Identify which cell holds the provided text, then report its (x, y) central coordinate. 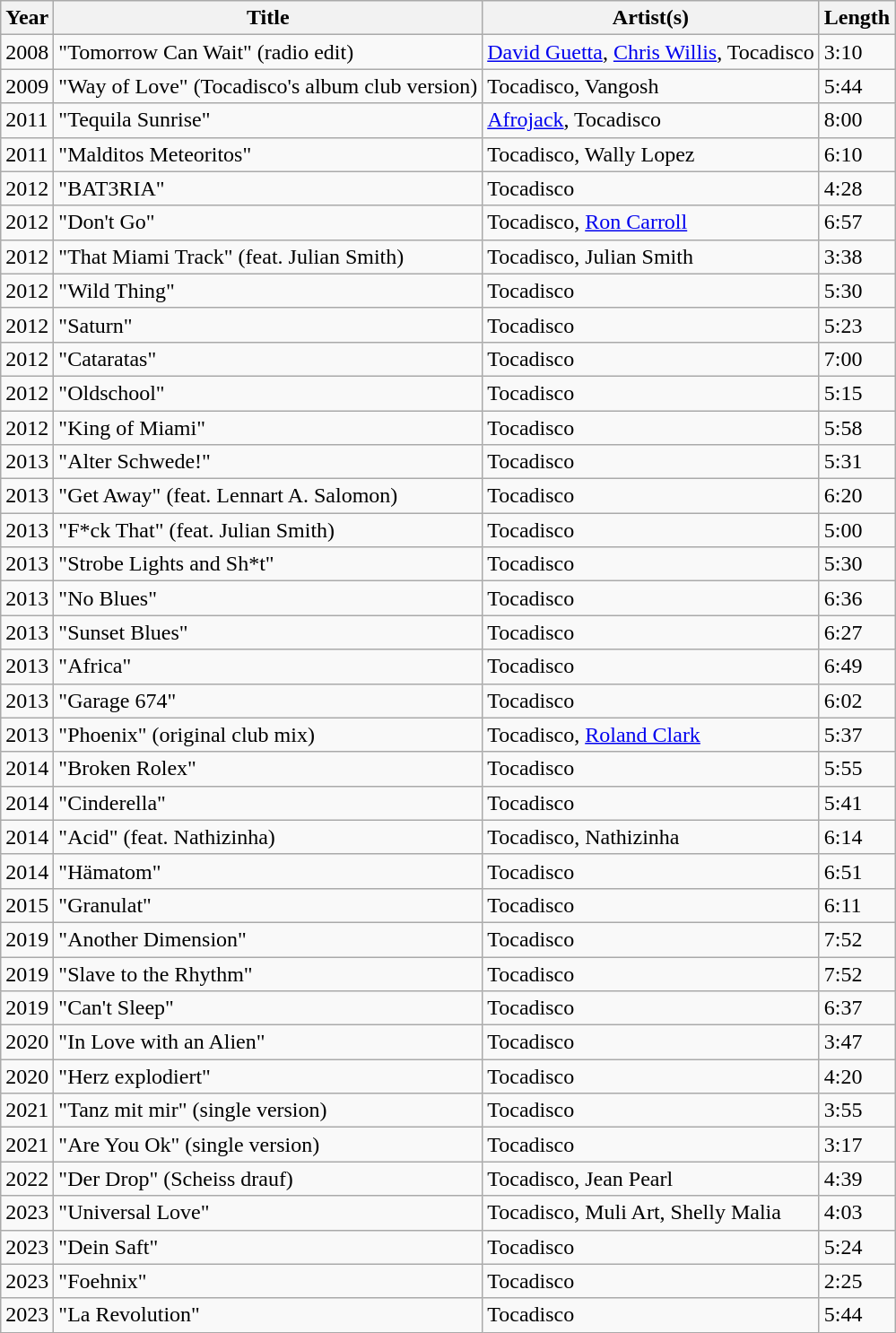
6:51 (857, 871)
"Hämatom" (268, 871)
6:10 (857, 154)
3:10 (857, 52)
"Tanz mit mir" (single version) (268, 1111)
Year (27, 18)
7:00 (857, 359)
"Africa" (268, 666)
6:14 (857, 837)
"BAT3RIA" (268, 188)
2015 (27, 905)
"Way of Love" (Tocadisco's album club version) (268, 86)
2022 (27, 1179)
"Der Drop" (Scheiss drauf) (268, 1179)
4:39 (857, 1179)
Title (268, 18)
5:00 (857, 530)
2:25 (857, 1281)
Afrojack, Tocadisco (651, 120)
5:41 (857, 803)
"Are You Ok" (single version) (268, 1145)
5:37 (857, 735)
"Wild Thing" (268, 291)
"Another Dimension" (268, 939)
4:28 (857, 188)
"Slave to the Rhythm" (268, 973)
6:36 (857, 598)
Tocadisco, Julian Smith (651, 257)
"Saturn" (268, 325)
"La Revolution" (268, 1315)
5:31 (857, 462)
2009 (27, 86)
3:55 (857, 1111)
"Acid" (feat. Nathizinha) (268, 837)
5:23 (857, 325)
Tocadisco, Roland Clark (651, 735)
"Foehnix" (268, 1281)
3:17 (857, 1145)
3:38 (857, 257)
6:49 (857, 666)
"Granulat" (268, 905)
"Dein Saft" (268, 1247)
David Guetta, Chris Willis, Tocadisco (651, 52)
Tocadisco, Muli Art, Shelly Malia (651, 1213)
"Malditos Meteoritos" (268, 154)
5:58 (857, 428)
"That Miami Track" (feat. Julian Smith) (268, 257)
Artist(s) (651, 18)
Tocadisco, Ron Carroll (651, 222)
"Tequila Sunrise" (268, 120)
6:20 (857, 496)
"In Love with an Alien" (268, 1042)
6:11 (857, 905)
5:55 (857, 769)
5:24 (857, 1247)
6:27 (857, 632)
"Get Away" (feat. Lennart A. Salomon) (268, 496)
"Phoenix" (original club mix) (268, 735)
"Alter Schwede!" (268, 462)
"Can't Sleep" (268, 1008)
4:20 (857, 1076)
"Don't Go" (268, 222)
Length (857, 18)
"King of Miami" (268, 428)
"Universal Love" (268, 1213)
"Cataratas" (268, 359)
Tocadisco, Wally Lopez (651, 154)
"No Blues" (268, 598)
4:03 (857, 1213)
5:15 (857, 393)
"Sunset Blues" (268, 632)
"Strobe Lights and Sh*t" (268, 564)
"Cinderella" (268, 803)
Tocadisco, Vangosh (651, 86)
3:47 (857, 1042)
6:37 (857, 1008)
6:57 (857, 222)
"Oldschool" (268, 393)
6:02 (857, 701)
Tocadisco, Nathizinha (651, 837)
2008 (27, 52)
"Broken Rolex" (268, 769)
"Herz explodiert" (268, 1076)
"F*ck That" (feat. Julian Smith) (268, 530)
"Tomorrow Can Wait" (radio edit) (268, 52)
"Garage 674" (268, 701)
Tocadisco, Jean Pearl (651, 1179)
8:00 (857, 120)
